Search for the cell housing the specified text and yield its [X, Y] center coordinate. 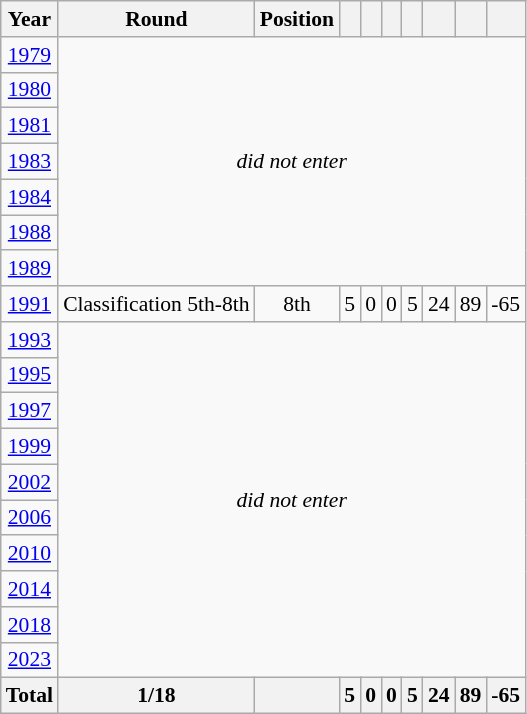
1999 [30, 447]
1983 [30, 162]
1979 [30, 55]
Round [156, 19]
Position [297, 19]
1980 [30, 90]
2018 [30, 625]
1988 [30, 233]
Total [30, 696]
1/18 [156, 696]
8th [297, 304]
1984 [30, 197]
Year [30, 19]
1997 [30, 411]
1981 [30, 126]
2014 [30, 589]
1995 [30, 375]
2023 [30, 660]
2002 [30, 482]
2010 [30, 554]
Classification 5th-8th [156, 304]
1989 [30, 269]
1993 [30, 340]
1991 [30, 304]
2006 [30, 518]
